Locate the cell with the specified text and output its (X, Y) center coordinate. 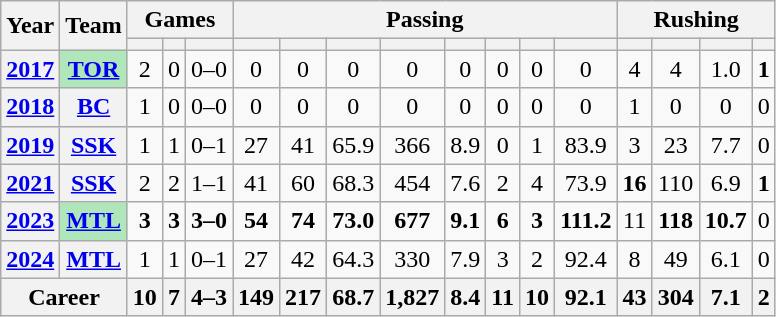
7 (174, 297)
2017 (30, 69)
68.7 (354, 297)
6.1 (726, 259)
6.9 (726, 183)
64.3 (354, 259)
Year (30, 26)
149 (256, 297)
6 (503, 221)
Games (180, 20)
1,827 (412, 297)
2018 (30, 107)
74 (304, 221)
83.9 (586, 145)
54 (256, 221)
2023 (30, 221)
68.3 (354, 183)
73.0 (354, 221)
73.9 (586, 183)
92.1 (586, 297)
217 (304, 297)
2019 (30, 145)
65.9 (354, 145)
111.2 (586, 221)
2024 (30, 259)
8 (634, 259)
16 (634, 183)
677 (412, 221)
8.4 (466, 297)
1–1 (208, 183)
10.7 (726, 221)
Passing (426, 20)
110 (676, 183)
7.9 (466, 259)
9.1 (466, 221)
304 (676, 297)
454 (412, 183)
2021 (30, 183)
7.6 (466, 183)
TOR (94, 69)
60 (304, 183)
330 (412, 259)
1.0 (726, 69)
43 (634, 297)
4–3 (208, 297)
7.7 (726, 145)
366 (412, 145)
49 (676, 259)
118 (676, 221)
3–0 (208, 221)
42 (304, 259)
BC (94, 107)
Career (64, 297)
23 (676, 145)
92.4 (586, 259)
8.9 (466, 145)
7.1 (726, 297)
Rushing (696, 20)
Team (94, 26)
